Search for the cell housing the specified text and yield its (X, Y) center coordinate. 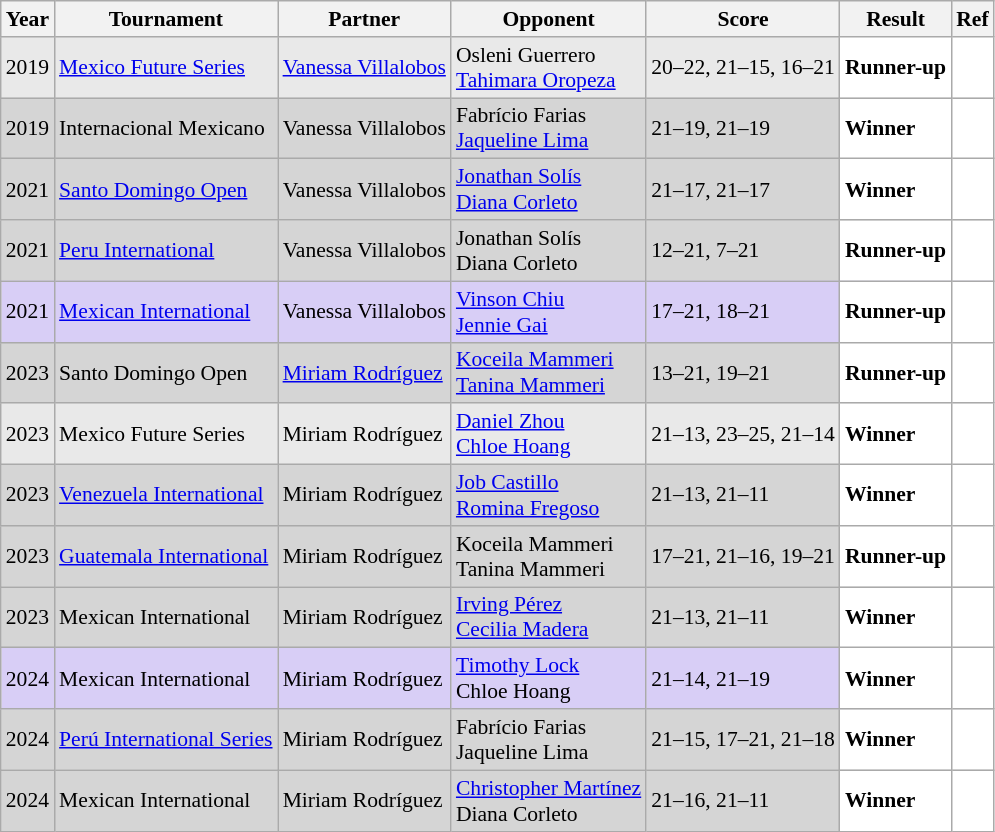
Perú International Series (166, 740)
21–16, 21–11 (743, 800)
21–14, 21–19 (743, 678)
Timothy Lock Chloe Hoang (548, 678)
Score (743, 19)
Venezuela International (166, 496)
17–21, 21–16, 19–21 (743, 556)
Irving Pérez Cecilia Madera (548, 618)
Result (896, 19)
Daniel Zhou Chloe Hoang (548, 434)
Year (28, 19)
Job Castillo Romina Fregoso (548, 496)
13–21, 19–21 (743, 372)
21–19, 21–19 (743, 128)
Ref (972, 19)
Osleni Guerrero Tahimara Oropeza (548, 68)
Guatemala International (166, 556)
12–21, 7–21 (743, 250)
Internacional Mexicano (166, 128)
Vinson Chiu Jennie Gai (548, 312)
21–17, 21–17 (743, 190)
Christopher Martínez Diana Corleto (548, 800)
Tournament (166, 19)
20–22, 21–15, 16–21 (743, 68)
Opponent (548, 19)
Peru International (166, 250)
21–13, 23–25, 21–14 (743, 434)
Partner (364, 19)
21–15, 17–21, 21–18 (743, 740)
17–21, 18–21 (743, 312)
